For the text-containing cell, return its midpoint in (X, Y) coordinate format. 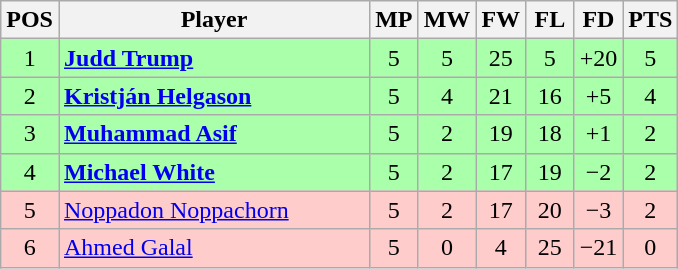
3 (30, 134)
16 (550, 96)
Noppadon Noppachorn (214, 210)
−21 (598, 248)
+1 (598, 134)
MW (447, 20)
FW (501, 20)
−2 (598, 172)
Player (214, 20)
Judd Trump (214, 58)
FL (550, 20)
POS (30, 20)
18 (550, 134)
Muhammad Asif (214, 134)
6 (30, 248)
Ahmed Galal (214, 248)
−3 (598, 210)
+20 (598, 58)
Kristján Helgason (214, 96)
21 (501, 96)
20 (550, 210)
MP (394, 20)
1 (30, 58)
FD (598, 20)
PTS (650, 20)
Michael White (214, 172)
+5 (598, 96)
